Return the [x, y] coordinate for the center point of the cell that contains the specified text.  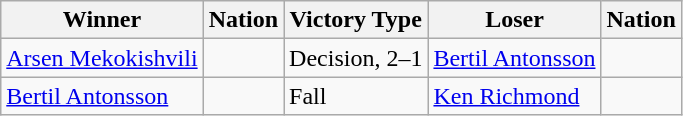
Decision, 2–1 [356, 58]
Ken Richmond [514, 96]
Fall [356, 96]
Winner [102, 20]
Loser [514, 20]
Victory Type [356, 20]
Arsen Mekokishvili [102, 58]
